Search for the cell housing the specified text and yield its [x, y] center coordinate. 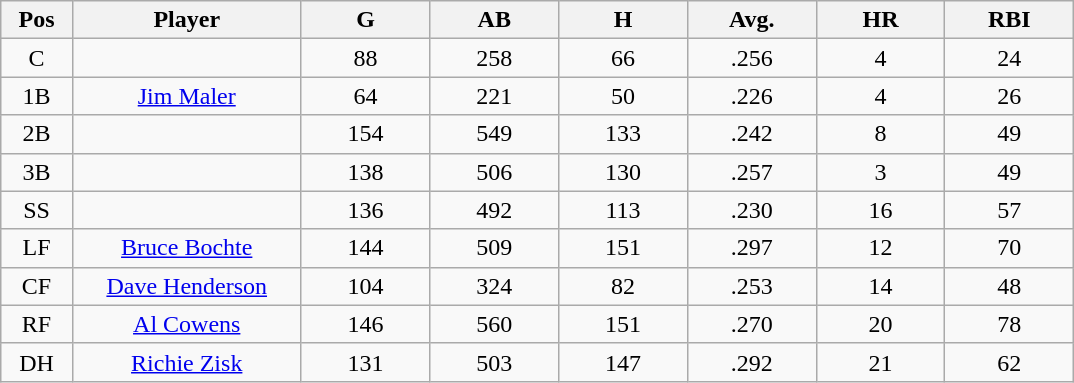
154 [366, 134]
Richie Zisk [186, 362]
82 [624, 286]
324 [494, 286]
147 [624, 362]
136 [366, 210]
Dave Henderson [186, 286]
8 [880, 134]
HR [880, 20]
C [37, 58]
64 [366, 96]
.257 [752, 172]
AB [494, 20]
62 [1010, 362]
1B [37, 96]
CF [37, 286]
50 [624, 96]
221 [494, 96]
G [366, 20]
503 [494, 362]
.256 [752, 58]
549 [494, 134]
26 [1010, 96]
560 [494, 324]
130 [624, 172]
.253 [752, 286]
14 [880, 286]
Jim Maler [186, 96]
3 [880, 172]
.230 [752, 210]
492 [494, 210]
146 [366, 324]
.292 [752, 362]
12 [880, 248]
131 [366, 362]
48 [1010, 286]
57 [1010, 210]
3B [37, 172]
104 [366, 286]
506 [494, 172]
509 [494, 248]
SS [37, 210]
66 [624, 58]
Pos [37, 20]
H [624, 20]
.242 [752, 134]
138 [366, 172]
78 [1010, 324]
LF [37, 248]
Player [186, 20]
258 [494, 58]
113 [624, 210]
RF [37, 324]
144 [366, 248]
DH [37, 362]
.226 [752, 96]
20 [880, 324]
Al Cowens [186, 324]
.297 [752, 248]
.270 [752, 324]
16 [880, 210]
70 [1010, 248]
RBI [1010, 20]
133 [624, 134]
21 [880, 362]
88 [366, 58]
Avg. [752, 20]
24 [1010, 58]
2B [37, 134]
Bruce Bochte [186, 248]
